Determine the (x, y) coordinate at the center of the cell enclosing the given text.  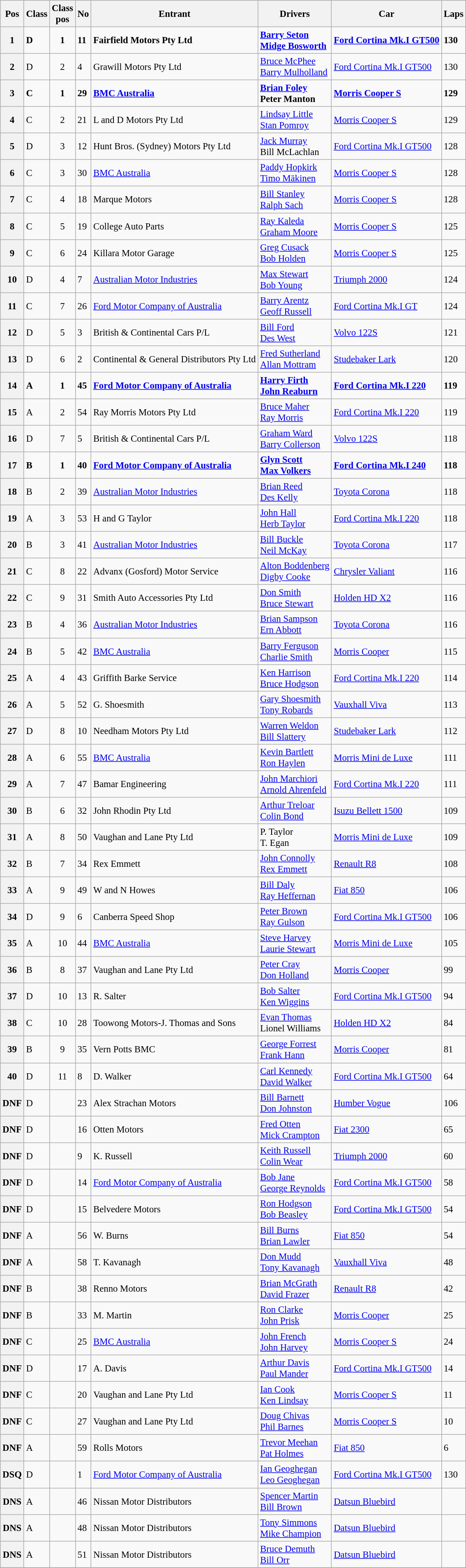
Pos (12, 14)
Bill Ford Des West (295, 332)
Alex Strachan Motors (175, 1103)
Killara Motor Garage (175, 252)
Graham Ward Barry Collerson (295, 438)
Bill Stanley Ralph Sach (295, 200)
Jack Murray Bill McLachlan (295, 146)
113 (454, 704)
Ken Harrison Bruce Hodgson (295, 678)
50 (83, 837)
Brian Sampson Ern Abbott (295, 625)
Renno Motors (175, 1289)
Bill Barnett Don Johnston (295, 1103)
Barry Ferguson Charlie Smith (295, 651)
60 (454, 1156)
Chrysler Valiant (387, 572)
Bill Daly Ray Heffernan (295, 891)
65 (454, 1129)
Tony Simmons Mike Champion (295, 1528)
Brian McGrath David Frazer (295, 1289)
H and G Taylor (175, 518)
John Rhodin Pty Ltd (175, 811)
John Connolly Rex Emmett (295, 864)
Alton Boddenberg Digby Cooke (295, 572)
T. Kavanagh (175, 1262)
Bill Burns Brian Lawler (295, 1235)
56 (83, 1235)
45 (83, 386)
Arthur Davis Paul Mander (295, 1369)
Advanx (Gosford) Motor Service (175, 572)
M. Martin (175, 1315)
Kevin Bartlett Ron Haylen (295, 757)
L and D Motors Pty Ltd (175, 120)
Barry Arentz Geoff Russell (295, 306)
Keith Russell Colin Wear (295, 1156)
Humber Vogue (387, 1103)
R. Salter (175, 997)
112 (454, 731)
Griffith Barke Service (175, 678)
49 (83, 891)
120 (454, 359)
Entrant (175, 14)
52 (83, 704)
55 (83, 757)
P. Taylor T. Egan (295, 837)
Greg Cusack Bob Holden (295, 252)
Ron Hodgson Bob Beasley (295, 1209)
64 (454, 1077)
Ian Geoghegan Leo Geoghegan (295, 1475)
117 (454, 545)
Spencer Martin Bill Brown (295, 1501)
51 (83, 1554)
Car (387, 14)
Gary Shoesmith Tony Robards (295, 704)
Don Mudd Tony Kavanagh (295, 1262)
121 (454, 332)
Barry Seton Midge Bosworth (295, 40)
94 (454, 997)
Bruce Maher Ray Morris (295, 412)
Lindsay Little Stan Pomroy (295, 120)
Paddy Hopkirk Timo Mäkinen (295, 173)
Arthur Treloar Colin Bond (295, 811)
Bob Jane George Reynolds (295, 1183)
Bruce McPhee Barry Mulholland (295, 67)
Peter Brown Ray Gulson (295, 917)
Bamar Engineering (175, 784)
John French John Harvey (295, 1342)
Bill Buckle Neil McKay (295, 545)
Marque Motors (175, 200)
Ford Cortina Mk.I GT (387, 306)
Fred Otten Mick Crampton (295, 1129)
Peter Cray Don Holland (295, 970)
114 (454, 678)
John Hall Herb Taylor (295, 518)
Bob Salter Ken Wiggins (295, 997)
John Marchiori Arnold Ahrenfeld (295, 784)
Bruce Demuth Bill Orr (295, 1554)
Ford Cortina Mk.I 240 (387, 466)
Ian Cook Ken Lindsay (295, 1395)
Toowong Motors-J. Thomas and Sons (175, 1023)
D. Walker (175, 1077)
Max Stewart Bob Young (295, 280)
44 (83, 943)
DSQ (12, 1475)
G. Shoesmith (175, 704)
41 (83, 545)
Needham Motors Pty Ltd (175, 731)
K. Russell (175, 1156)
Canberra Speed Shop (175, 917)
Laps (454, 14)
Hunt Bros. (Sydney) Motors Pty Ltd (175, 146)
Otten Motors (175, 1129)
Brian Reed Des Kelly (295, 492)
81 (454, 1049)
A. Davis (175, 1369)
Doug Chivas Phil Barnes (295, 1421)
Ray Kaleda Graham Moore (295, 226)
Fred Sutherland Allan Mottram (295, 359)
Evan Thomas Lionel Williams (295, 1023)
Fiat 2300 (387, 1129)
108 (454, 864)
Rolls Motors (175, 1448)
Ron Clarke John Prisk (295, 1315)
Drivers (295, 14)
43 (83, 678)
53 (83, 518)
Glyn Scott Max Volkers (295, 466)
Carl Kennedy David Walker (295, 1077)
47 (83, 784)
No (83, 14)
Continental & General Distributors Pty Ltd (175, 359)
George Forrest Frank Hann (295, 1049)
Fairfield Motors Pty Ltd (175, 40)
Grawill Motors Pty Ltd (175, 67)
99 (454, 970)
Smith Auto Accessories Pty Ltd (175, 598)
Trevor Meehan Pat Holmes (295, 1448)
46 (83, 1501)
59 (83, 1448)
Brian Foley Peter Manton (295, 94)
Rex Emmett (175, 864)
Isuzu Bellett 1500 (387, 811)
Don Smith Bruce Stewart (295, 598)
115 (454, 651)
W and N Howes (175, 891)
College Auto Parts (175, 226)
84 (454, 1023)
Warren Weldon Bill Slattery (295, 731)
Vern Potts BMC (175, 1049)
Ray Morris Motors Pty Ltd (175, 412)
Steve Harvey Laurie Stewart (295, 943)
Class pos (62, 14)
W. Burns (175, 1235)
Belvedere Motors (175, 1209)
105 (454, 943)
Harry Firth John Reaburn (295, 386)
Class (37, 14)
